Search for the cell housing the specified text and yield its (x, y) center coordinate. 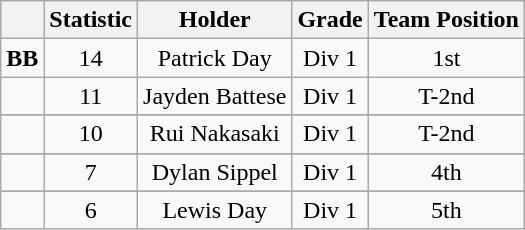
6 (91, 210)
Rui Nakasaki (215, 134)
Team Position (446, 20)
Dylan Sippel (215, 172)
Lewis Day (215, 210)
Patrick Day (215, 58)
Grade (330, 20)
7 (91, 172)
Statistic (91, 20)
Holder (215, 20)
11 (91, 96)
10 (91, 134)
5th (446, 210)
Jayden Battese (215, 96)
4th (446, 172)
1st (446, 58)
BB (22, 58)
14 (91, 58)
